Find where the given text appears and provide that cell's center as [X, Y] coordinate. 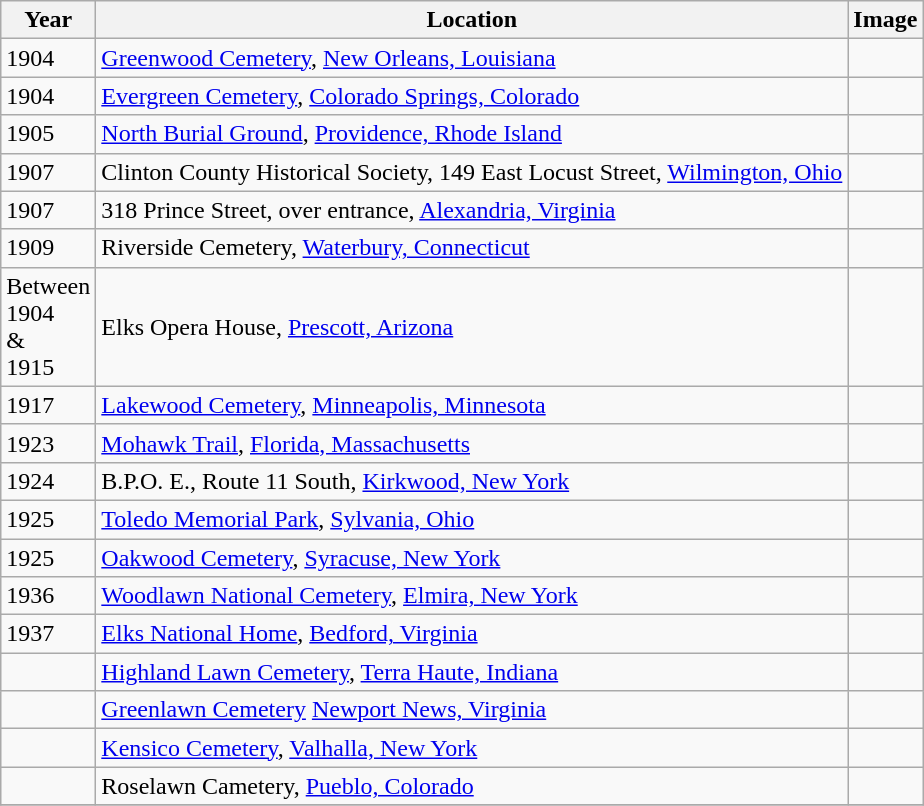
1923 [48, 443]
Image [886, 20]
Between 1904 &1915 [48, 326]
Toledo Memorial Park, Sylvania, Ohio [472, 519]
1936 [48, 596]
1924 [48, 481]
Location [472, 20]
Elks National Home, Bedford, Virginia [472, 634]
1937 [48, 634]
B.P.O. E., Route 11 South, Kirkwood, New York [472, 481]
Clinton County Historical Society, 149 East Locust Street, Wilmington, Ohio [472, 172]
Greenwood Cemetery, New Orleans, Louisiana [472, 58]
Riverside Cemetery, Waterbury, Connecticut [472, 248]
North Burial Ground, Providence, Rhode Island [472, 134]
Kensico Cemetery, Valhalla, New York [472, 748]
Highland Lawn Cemetery, Terra Haute, Indiana [472, 672]
Elks Opera House, Prescott, Arizona [472, 326]
318 Prince Street, over entrance, Alexandria, Virginia [472, 210]
1909 [48, 248]
Evergreen Cemetery, Colorado Springs, Colorado [472, 96]
Mohawk Trail, Florida, Massachusetts [472, 443]
Lakewood Cemetery, Minneapolis, Minnesota [472, 405]
1917 [48, 405]
Roselawn Cametery, Pueblo, Colorado [472, 786]
Greenlawn Cemetery Newport News, Virginia [472, 710]
Oakwood Cemetery, Syracuse, New York [472, 557]
Woodlawn National Cemetery, Elmira, New York [472, 596]
Year [48, 20]
1905 [48, 134]
